Detect which cell encompasses the target text, then output its (X, Y) center coordinate. 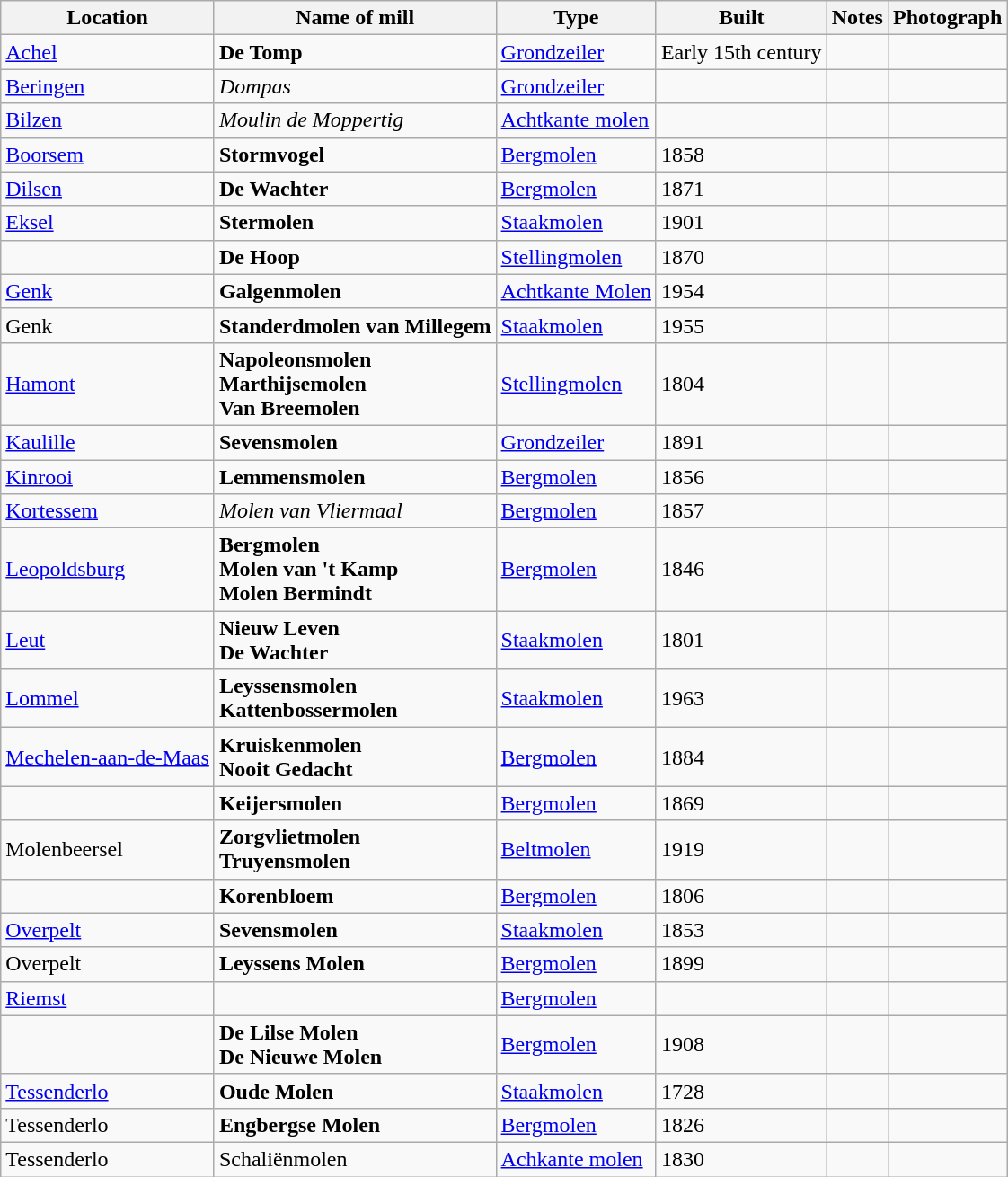
Molen van Vliermaal (355, 511)
1857 (741, 511)
1858 (741, 155)
De Wachter (355, 189)
1853 (741, 930)
Leut (108, 640)
De Lilse MolenDe Nieuwe Molen (355, 1044)
1846 (741, 570)
Kinrooi (108, 477)
Beltmolen (576, 850)
1869 (741, 803)
Early 15th century (741, 52)
1919 (741, 850)
Notes (857, 18)
Molenbeersel (108, 850)
Photograph (947, 18)
1830 (741, 1159)
1806 (741, 896)
Achtkante molen (576, 120)
BergmolenMolen van 't KampMolen Bermindt (355, 570)
Leopoldsburg (108, 570)
Type (576, 18)
De Tomp (355, 52)
Beringen (108, 86)
1901 (741, 223)
1899 (741, 964)
Stormvogel (355, 155)
Schaliënmolen (355, 1159)
1826 (741, 1125)
Riemst (108, 998)
1955 (741, 325)
1891 (741, 442)
Achkante molen (576, 1159)
Kaulille (108, 442)
Dompas (355, 86)
LeyssensmolenKattenbossermolen (355, 699)
Hamont (108, 384)
Achtkante Molen (576, 291)
Kortessem (108, 511)
1871 (741, 189)
Name of mill (355, 18)
Nieuw LevenDe Wachter (355, 640)
1856 (741, 477)
Bilzen (108, 120)
ZorgvlietmolenTruyensmolen (355, 850)
Lommel (108, 699)
Galgenmolen (355, 291)
KruiskenmolenNooit Gedacht (355, 757)
Location (108, 18)
1801 (741, 640)
1884 (741, 757)
1963 (741, 699)
1908 (741, 1044)
Built (741, 18)
Korenbloem (355, 896)
Engbergse Molen (355, 1125)
NapoleonsmolenMarthijsemolenVan Breemolen (355, 384)
Lemmensmolen (355, 477)
Stermolen (355, 223)
1728 (741, 1091)
Achel (108, 52)
Moulin de Moppertig (355, 120)
Mechelen-aan-de-Maas (108, 757)
1804 (741, 384)
1870 (741, 257)
Boorsem (108, 155)
Standerdmolen van Millegem (355, 325)
De Hoop (355, 257)
1954 (741, 291)
Keijersmolen (355, 803)
Oude Molen (355, 1091)
Leyssens Molen (355, 964)
Dilsen (108, 189)
Eksel (108, 223)
